Scan for the cell matching the given text and deliver its (x, y) coordinate at center. 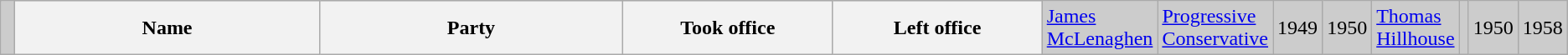
Progressive Conservative (1215, 28)
Thomas Hillhouse (1416, 28)
1958 (1543, 28)
1949 (1298, 28)
Left office (937, 28)
Party (471, 28)
Took office (728, 28)
Name (168, 28)
James McLenaghen (1100, 28)
